Detect which cell encompasses the target text, then output its [x, y] center coordinate. 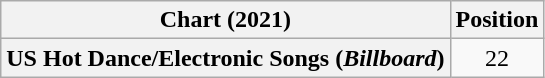
Chart (2021) [226, 20]
US Hot Dance/Electronic Songs (Billboard) [226, 58]
Position [497, 20]
22 [497, 58]
